Determine the (X, Y) coordinate at the center of the cell enclosing the given text.  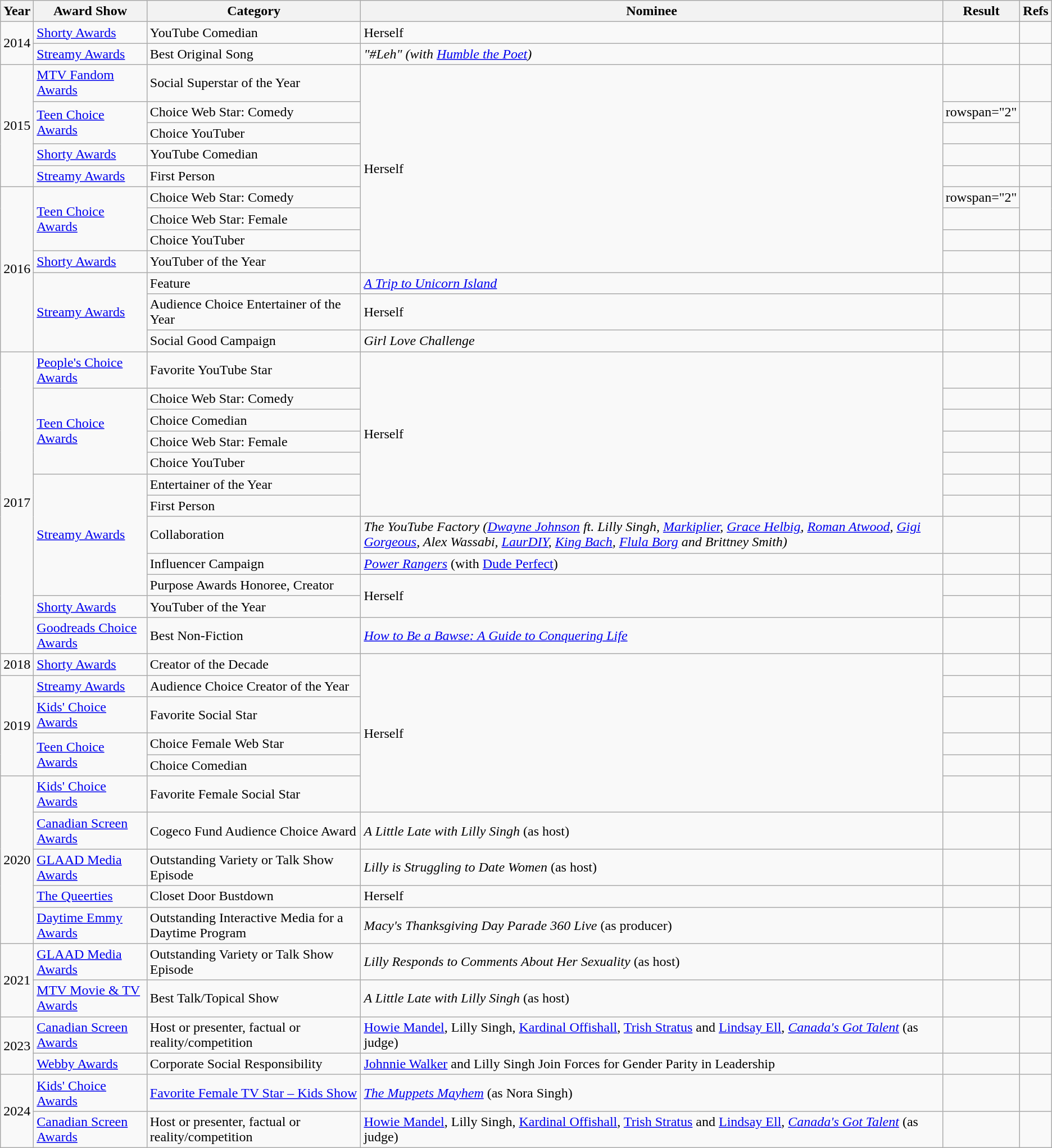
Choice Female Web Star (254, 744)
How to Be a Bawse: A Guide to Conquering Life (652, 635)
MTV Movie & TV Awards (90, 998)
The Queerties (90, 896)
Influencer Campaign (254, 564)
Feature (254, 283)
A Trip to Unicorn Island (652, 283)
2015 (17, 126)
Award Show (90, 11)
Closet Door Bustdown (254, 896)
Outstanding Interactive Media for a Daytime Program (254, 925)
Nominee (652, 11)
Refs (1036, 11)
2019 (17, 726)
Johnnie Walker and Lilly Singh Join Forces for Gender Parity in Leadership (652, 1064)
2018 (17, 664)
Favorite YouTube Star (254, 370)
Year (17, 11)
2023 (17, 1045)
Social Good Campaign (254, 341)
Best Talk/Topical Show (254, 998)
Audience Choice Creator of the Year (254, 686)
Power Rangers (with Dude Perfect) (652, 564)
Goodreads Choice Awards (90, 635)
The Muppets Mayhem (as Nora Singh) (652, 1092)
Category (254, 11)
Best Original Song (254, 54)
Social Superstar of the Year (254, 83)
Creator of the Decade (254, 664)
Macy's Thanksgiving Day Parade 360 Live (as producer) (652, 925)
2016 (17, 269)
Audience Choice Entertainer of the Year (254, 312)
Corporate Social Responsibility (254, 1064)
Girl Love Challenge (652, 341)
Favorite Female Social Star (254, 795)
Lilly is Struggling to Date Women (as host) (652, 868)
2020 (17, 860)
2024 (17, 1111)
Webby Awards (90, 1064)
2014 (17, 43)
Collaboration (254, 535)
Best Non-Fiction (254, 635)
Entertainer of the Year (254, 484)
Favorite Social Star (254, 715)
Cogeco Fund Audience Choice Award (254, 831)
Lilly Responds to Comments About Her Sexuality (as host) (652, 962)
Daytime Emmy Awards (90, 925)
Favorite Female TV Star – Kids Show (254, 1092)
Purpose Awards Honoree, Creator (254, 585)
MTV Fandom Awards (90, 83)
People's Choice Awards (90, 370)
Result (981, 11)
"#Leh" (with Humble the Poet) (652, 54)
2017 (17, 503)
2021 (17, 980)
